Return [X, Y] of the center of cell containing provided text 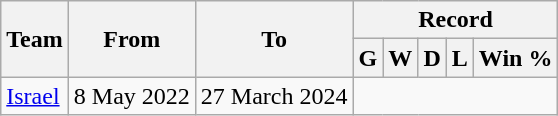
Win % [516, 58]
27 March 2024 [274, 96]
Team [35, 39]
Israel [35, 96]
To [274, 39]
L [460, 58]
D [432, 58]
From [132, 39]
Record [456, 20]
G [368, 58]
8 May 2022 [132, 96]
W [400, 58]
